Detect which cell encompasses the target text, then output its (x, y) center coordinate. 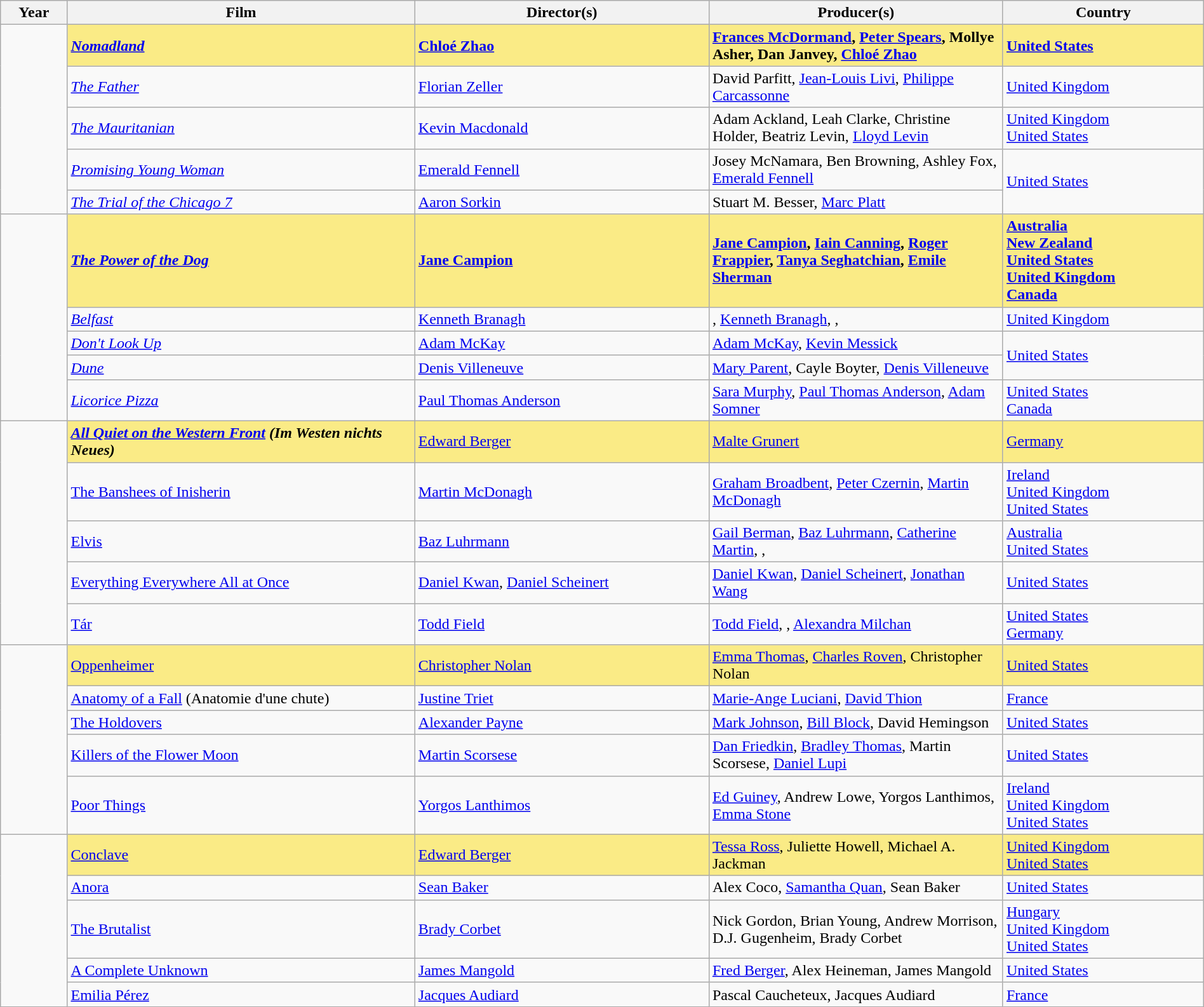
Denis Villeneuve (561, 367)
Kenneth Branagh (561, 319)
Ed Guiney, Andrew Lowe, Yorgos Lanthimos, Emma Stone (856, 805)
Emma Thomas, Charles Roven, Christopher Nolan (856, 666)
All Quiet on the Western Front (Im Westen nichts Neues) (241, 441)
Nick Gordon, Brian Young, Andrew Morrison, D.J. Gugenheim, Brady Corbet (856, 929)
A Complete Unknown (241, 970)
Tessa Ross, Juliette Howell, Michael A. Jackman (856, 855)
Nomadland (241, 46)
Josey McNamara, Ben Browning, Ashley Fox, Emerald Fennell (856, 169)
James Mangold (561, 970)
Fred Berger, Alex Heineman, James Mangold (856, 970)
Jane Campion, Iain Canning, Roger Frappier, Tanya Seghatchian, Emile Sherman (856, 260)
Adam McKay (561, 343)
Director(s) (561, 13)
Sean Baker (561, 888)
Emilia Pérez (241, 994)
United StatesCanada (1103, 400)
Promising Young Woman (241, 169)
The Trial of the Chicago 7 (241, 202)
AustraliaNew ZealandUnited StatesUnited KingdomCanada (1103, 260)
Oppenheimer (241, 666)
Alex Coco, Samantha Quan, Sean Baker (856, 888)
Alexander Payne (561, 722)
Germany (1103, 441)
Year (34, 13)
Baz Luhrmann (561, 541)
Gail Berman, Baz Luhrmann, Catherine Martin, , (856, 541)
Yorgos Lanthimos (561, 805)
Poor Things (241, 805)
Kevin Macdonald (561, 128)
Film (241, 13)
Emerald Fennell (561, 169)
Tár (241, 624)
The Mauritanian (241, 128)
Martin Scorsese (561, 755)
Florian Zeller (561, 86)
Jane Campion (561, 260)
The Father (241, 86)
Daniel Kwan, Daniel Scheinert (561, 583)
Jacques Audiard (561, 994)
Mary Parent, Cayle Boyter, Denis Villeneuve (856, 367)
Frances McDormand, Peter Spears, Mollye Asher, Dan Janvey, Chloé Zhao (856, 46)
Anatomy of a Fall (Anatomie d'une chute) (241, 698)
Graham Broadbent, Peter Czernin, Martin McDonagh (856, 492)
Country (1103, 13)
Pascal Caucheteux, Jacques Audiard (856, 994)
Todd Field (561, 624)
Elvis (241, 541)
Dan Friedkin, Bradley Thomas, Martin Scorsese, Daniel Lupi (856, 755)
AustraliaUnited States (1103, 541)
Paul Thomas Anderson (561, 400)
Mark Johnson, Bill Block, David Hemingson (856, 722)
Don't Look Up (241, 343)
Producer(s) (856, 13)
Licorice Pizza (241, 400)
Stuart M. Besser, Marc Platt (856, 202)
Conclave (241, 855)
Sara Murphy, Paul Thomas Anderson, Adam Somner (856, 400)
, Kenneth Branagh, , (856, 319)
The Banshees of Inisherin (241, 492)
The Brutalist (241, 929)
Chloé Zhao (561, 46)
The Holdovers (241, 722)
Malte Grunert (856, 441)
Todd Field, , Alexandra Milchan (856, 624)
HungaryUnited KingdomUnited States (1103, 929)
Christopher Nolan (561, 666)
United StatesGermany (1103, 624)
Martin McDonagh (561, 492)
Anora (241, 888)
Brady Corbet (561, 929)
Aaron Sorkin (561, 202)
David Parfitt, Jean-Louis Livi, Philippe Carcassonne (856, 86)
Killers of the Flower Moon (241, 755)
Dune (241, 367)
Daniel Kwan, Daniel Scheinert, Jonathan Wang (856, 583)
Adam Ackland, Leah Clarke, Christine Holder, Beatriz Levin, Lloyd Levin (856, 128)
Marie-Ange Luciani, David Thion (856, 698)
The Power of the Dog (241, 260)
Everything Everywhere All at Once (241, 583)
Justine Triet (561, 698)
Adam McKay, Kevin Messick (856, 343)
Belfast (241, 319)
